Return (x, y) of the center of cell containing provided text 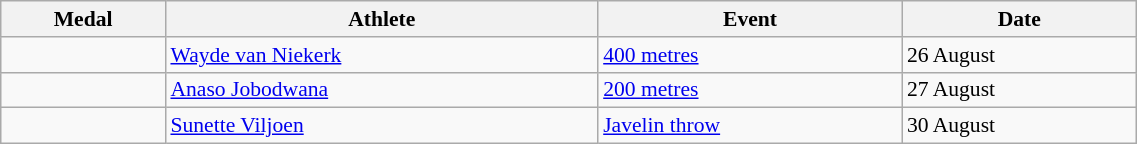
Anaso Jobodwana (382, 90)
26 August (1020, 55)
Date (1020, 19)
Wayde van Niekerk (382, 55)
Athlete (382, 19)
400 metres (750, 55)
Event (750, 19)
200 metres (750, 90)
Javelin throw (750, 126)
30 August (1020, 126)
Medal (84, 19)
Sunette Viljoen (382, 126)
27 August (1020, 90)
